Determine the [x, y] coordinate at the center of the cell enclosing the given text.  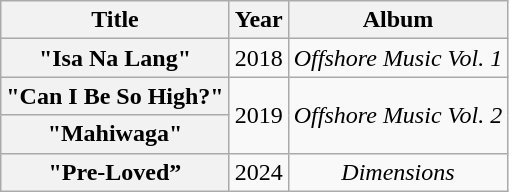
"Isa Na Lang" [115, 58]
"Pre-Loved” [115, 172]
2018 [258, 58]
"Can I Be So High?" [115, 96]
Offshore Music Vol. 2 [398, 115]
2024 [258, 172]
Album [398, 20]
Title [115, 20]
Dimensions [398, 172]
"Mahiwaga" [115, 134]
Year [258, 20]
2019 [258, 115]
Offshore Music Vol. 1 [398, 58]
